From the cell containing the given text, extract its center point as [x, y] coordinate. 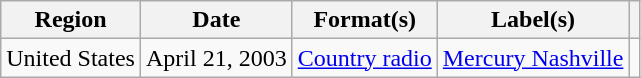
United States [71, 58]
Label(s) [533, 20]
Date [216, 20]
Mercury Nashville [533, 58]
April 21, 2003 [216, 58]
Country radio [364, 58]
Format(s) [364, 20]
Region [71, 20]
